Output the [X, Y] coordinate of the center of the cell containing the given text.  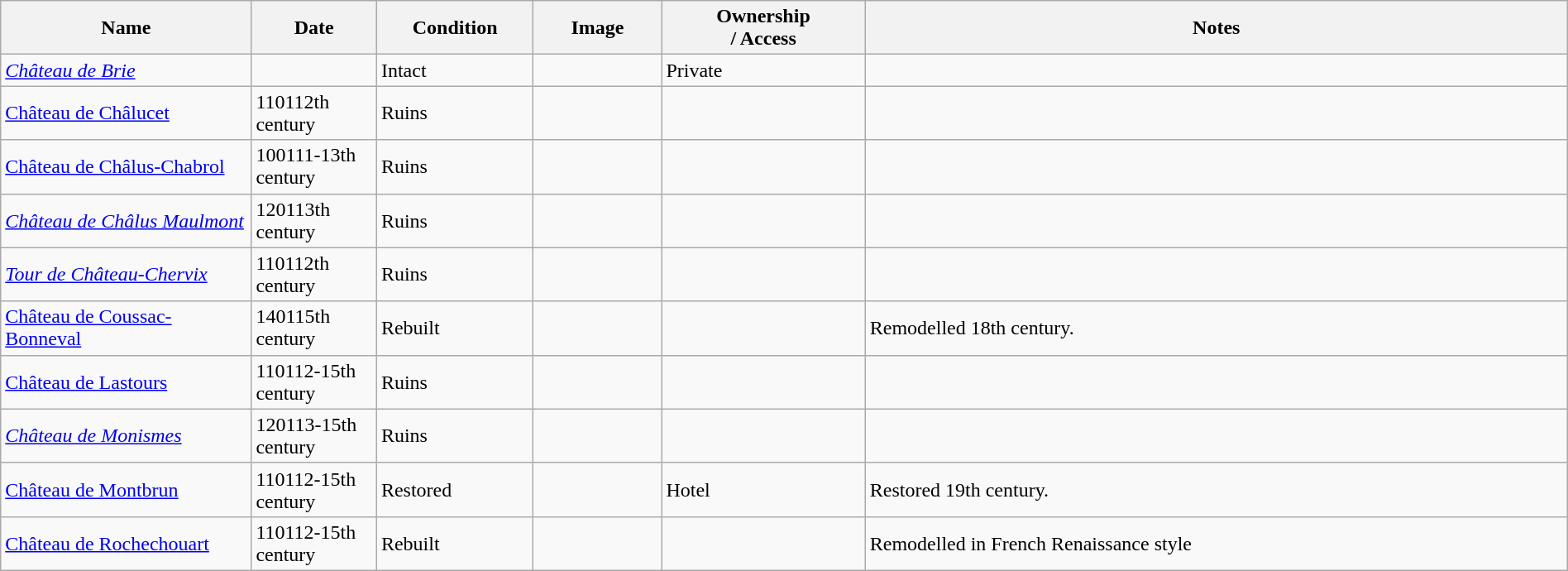
Intact [455, 70]
Private [763, 70]
Image [597, 28]
Château de Monismes [126, 435]
Condition [455, 28]
120113-15th century [314, 435]
Date [314, 28]
Ownership/ Access [763, 28]
Château de Coussac-Bonneval [126, 328]
Restored [455, 490]
Château de Rochechouart [126, 543]
Notes [1216, 28]
Château de Châlucet [126, 113]
Tour de Château-Chervix [126, 275]
Château de Montbrun [126, 490]
100111-13th century [314, 167]
Château de Lastours [126, 382]
Hotel [763, 490]
140115th century [314, 328]
Name [126, 28]
Remodelled in French Renaissance style [1216, 543]
Château de Châlus-Chabrol [126, 167]
Château de Brie [126, 70]
Restored 19th century. [1216, 490]
120113th century [314, 220]
Château de Châlus Maulmont [126, 220]
Remodelled 18th century. [1216, 328]
